Return the (X, Y) coordinate for the center point of the cell that contains the specified text.  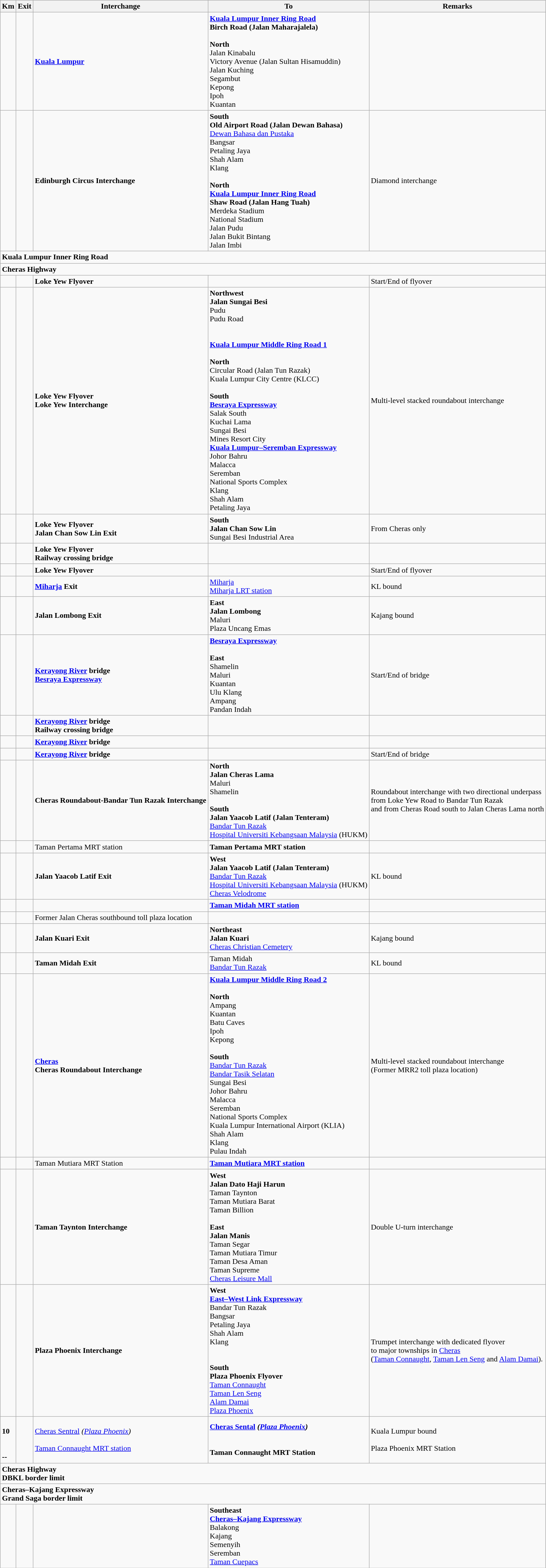
Cheras HighwayDBKL border limit (273, 1473)
10-- (8, 1440)
Southeast Cheras–Kajang Expressway Balakong Kajang Semenyih SerembanTaman Cuepacs (289, 1536)
Multi-level stacked roundabout interchange (457, 400)
Taman Mutiara MRT station (289, 1163)
Jalan Yaacob Latif Exit (120, 876)
Remarks (457, 6)
Loke Yew FlyoverRailway crossing bridge (120, 554)
From Cheras only (457, 528)
Exit (24, 6)
Taman Midah Exit (120, 963)
Miharja Miharja LRT station (289, 586)
Taman MidahBandar Tun Razak (289, 963)
CherasCheras Roundabout Interchange (120, 1065)
Km (8, 6)
To (289, 6)
Cheras Highway (273, 269)
WestJalan Yaacob Latif (Jalan Tenteram)Bandar Tun RazakHospital Universiti Kebangsaan Malaysia (HUKM) Cheras Velodrome (289, 876)
Taman Midah MRT station (289, 905)
Multi-level stacked roundabout interchange(Former MRR2 toll plaza location) (457, 1065)
Plaza Phoenix Interchange (120, 1350)
Cheras Roundabout-Bandar Tun Razak Interchange (120, 801)
Trumpet interchange with dedicated flyoverto major townships in Cheras(Taman Connaught, Taman Len Seng and Alam Damai). (457, 1350)
Taman Mutiara MRT Station (120, 1163)
Kuala Lumpur (120, 61)
Kerayong River bridgeRailway crossing bridge (120, 726)
Kuala Lumpur Inner Ring Road (273, 257)
Taman Taynton Interchange (120, 1227)
NorthJalan Cheras LamaMaluriShamelinSouthJalan Yaacob Latif (Jalan Tenteram)Bandar Tun RazakHospital Universiti Kebangsaan Malaysia (HUKM) (289, 801)
Roundabout interchange with two directional underpassfrom Loke Yew Road to Bandar Tun Razakand from Cheras Road south to Jalan Cheras Lama north (457, 801)
Double U-turn interchange (457, 1227)
Kerayong River bridge Besraya Expressway (120, 675)
Cheras–Kajang ExpresswayGrand Saga border limit (273, 1494)
NortheastJalan KuariCheras Christian Cemetery (289, 938)
Diamond interchange (457, 181)
SouthJalan Chan Sow LinSungai Besi Industrial Area (289, 528)
Miharja Exit (120, 586)
Loke Yew FlyoverLoke Yew Interchange (120, 400)
Cheras Sental (Plaza Phoenix) Taman Connaught MRT Station (289, 1440)
Jalan Kuari Exit (120, 938)
Jalan Lombong Exit (120, 615)
Interchange (120, 6)
Besraya ExpresswayEast Shamelin Maluri Kuantan Ulu Klang Ampang Pandan Indah (289, 675)
Loke Yew FlyoverJalan Chan Sow Lin Exit (120, 528)
Former Jalan Cheras southbound toll plaza location (120, 917)
Cheras Sentral (Plaza Phoenix) Taman Connaught MRT station (120, 1440)
Edinburgh Circus Interchange (120, 181)
Kuala Lumpur boundPlaza Phoenix MRT Station (457, 1440)
EastJalan LombongMaluriPlaza Uncang Emas (289, 615)
